Identify which cell holds the provided text, then report its (X, Y) central coordinate. 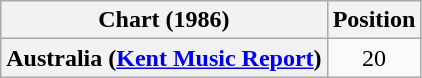
20 (374, 58)
Chart (1986) (164, 20)
Australia (Kent Music Report) (164, 58)
Position (374, 20)
